Capture the cell that displays the provided text and extract its (X, Y) central coordinate. 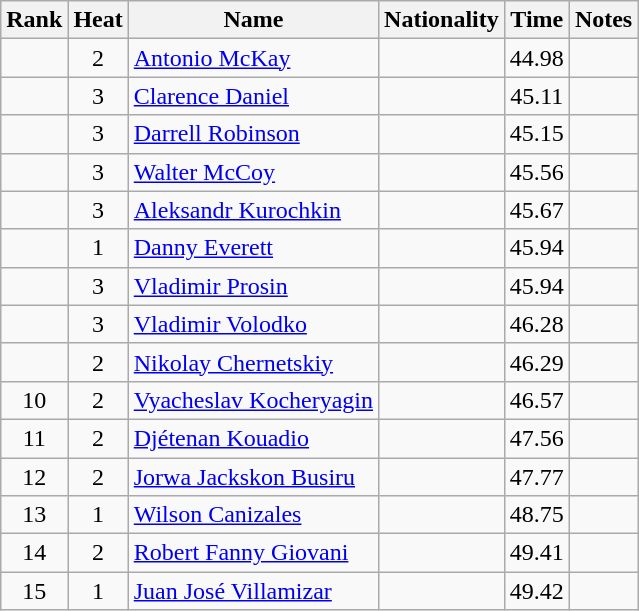
Wilson Canizales (253, 515)
Danny Everett (253, 248)
Juan José Villamizar (253, 591)
10 (34, 400)
12 (34, 477)
13 (34, 515)
Aleksandr Kurochkin (253, 210)
Name (253, 20)
Antonio McKay (253, 58)
Nikolay Chernetskiy (253, 362)
49.42 (536, 591)
Vladimir Prosin (253, 286)
45.56 (536, 172)
Clarence Daniel (253, 96)
Time (536, 20)
Rank (34, 20)
49.41 (536, 553)
Vladimir Volodko (253, 324)
46.57 (536, 400)
45.15 (536, 134)
47.56 (536, 438)
15 (34, 591)
46.28 (536, 324)
Notes (603, 20)
Djétenan Kouadio (253, 438)
14 (34, 553)
Walter McCoy (253, 172)
Jorwa Jackskon Busiru (253, 477)
Robert Fanny Giovani (253, 553)
47.77 (536, 477)
44.98 (536, 58)
Heat (98, 20)
Vyacheslav Kocheryagin (253, 400)
Nationality (442, 20)
46.29 (536, 362)
Darrell Robinson (253, 134)
11 (34, 438)
45.11 (536, 96)
45.67 (536, 210)
48.75 (536, 515)
